From the cell containing the given text, extract its center point as [x, y] coordinate. 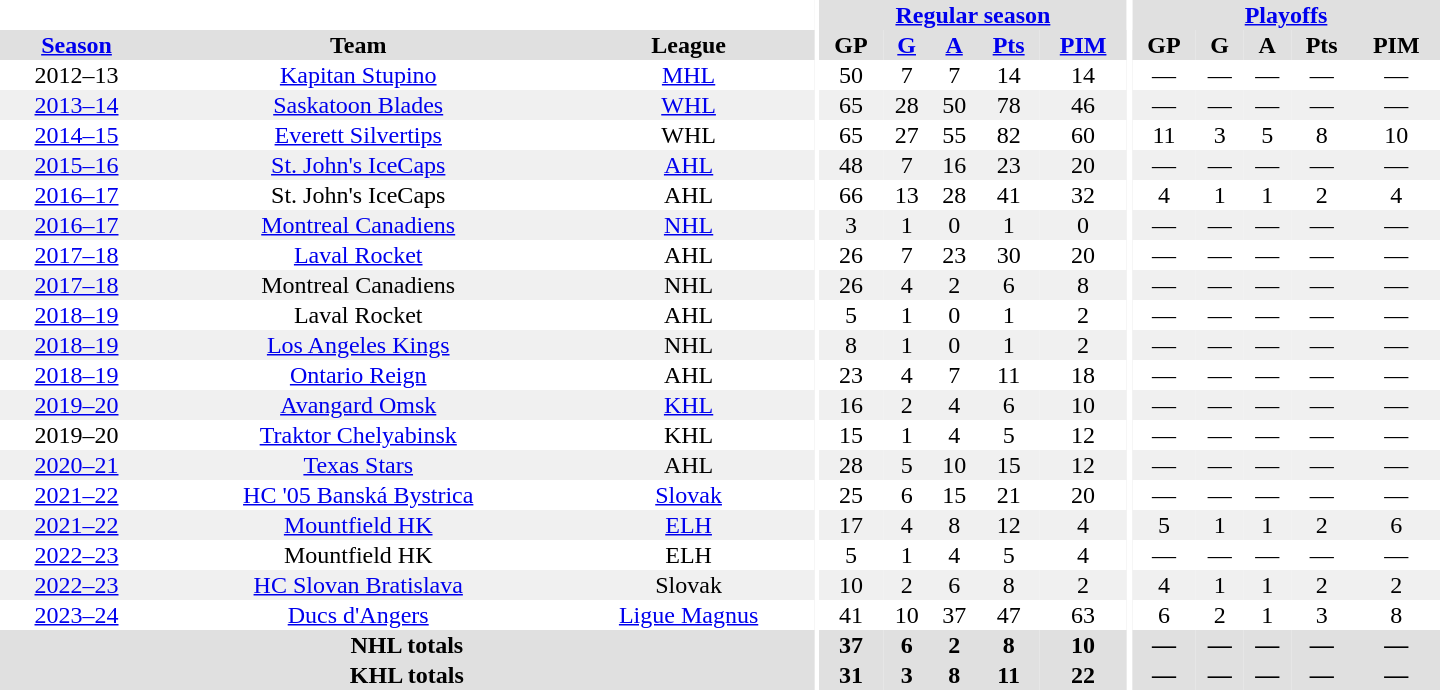
2023–24 [76, 615]
Avangard Omsk [358, 405]
55 [954, 135]
2015–16 [76, 165]
Playoffs [1286, 15]
2020–21 [76, 465]
HC '05 Banská Bystrica [358, 495]
17 [851, 525]
47 [1009, 615]
HC Slovan Bratislava [358, 585]
2013–14 [76, 105]
31 [851, 675]
25 [851, 495]
32 [1082, 195]
60 [1082, 135]
30 [1009, 255]
Kapitan Stupino [358, 75]
Traktor Chelyabinsk [358, 435]
22 [1082, 675]
Saskatoon Blades [358, 105]
46 [1082, 105]
Everett Silvertips [358, 135]
Texas Stars [358, 465]
63 [1082, 615]
KHL totals [407, 675]
13 [906, 195]
Season [76, 45]
MHL [688, 75]
Ligue Magnus [688, 615]
2012–13 [76, 75]
Los Angeles Kings [358, 345]
21 [1009, 495]
27 [906, 135]
48 [851, 165]
League [688, 45]
Ontario Reign [358, 375]
2014–15 [76, 135]
Team [358, 45]
78 [1009, 105]
82 [1009, 135]
Regular season [973, 15]
66 [851, 195]
18 [1082, 375]
Ducs d'Angers [358, 615]
NHL totals [407, 645]
